Provide the [X, Y] coordinate of the cell's center where the given text is located.  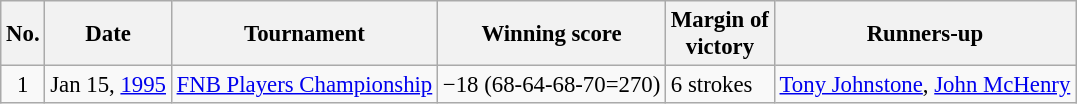
Jan 15, 1995 [108, 85]
1 [23, 85]
Tony Johnstone, John McHenry [924, 85]
Runners-up [924, 34]
Winning score [552, 34]
Tournament [304, 34]
No. [23, 34]
FNB Players Championship [304, 85]
−18 (68-64-68-70=270) [552, 85]
Date [108, 34]
6 strokes [720, 85]
Margin ofvictory [720, 34]
